Identify which cell holds the provided text, then report its [x, y] central coordinate. 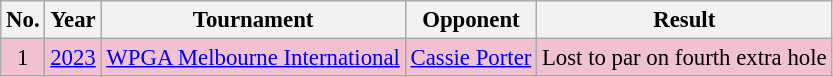
WPGA Melbourne International [253, 58]
1 [23, 58]
Lost to par on fourth extra hole [684, 58]
Cassie Porter [470, 58]
Year [73, 20]
Opponent [470, 20]
Tournament [253, 20]
2023 [73, 58]
No. [23, 20]
Result [684, 20]
